Determine the [x, y] coordinate at the center of the cell enclosing the given text.  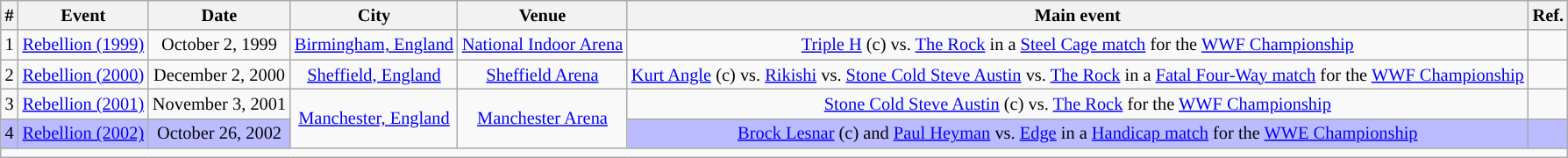
Ref. [1549, 15]
2 [10, 75]
National Indoor Arena [542, 45]
Main event [1078, 15]
City [374, 15]
Sheffield Arena [542, 75]
Rebellion (2002) [83, 133]
Rebellion (2000) [83, 75]
October 2, 1999 [219, 45]
Birmingham, England [374, 45]
Brock Lesnar (c) and Paul Heyman vs. Edge in a Handicap match for the WWE Championship [1078, 133]
3 [10, 104]
4 [10, 133]
1 [10, 45]
November 3, 2001 [219, 104]
Venue [542, 15]
Date [219, 15]
Stone Cold Steve Austin (c) vs. The Rock for the WWF Championship [1078, 104]
Rebellion (2001) [83, 104]
Event [83, 15]
October 26, 2002 [219, 133]
Manchester Arena [542, 118]
Triple H (c) vs. The Rock in a Steel Cage match for the WWF Championship [1078, 45]
December 2, 2000 [219, 75]
# [10, 15]
Manchester, England [374, 118]
Sheffield, England [374, 75]
Kurt Angle (c) vs. Rikishi vs. Stone Cold Steve Austin vs. The Rock in a Fatal Four-Way match for the WWF Championship [1078, 75]
Rebellion (1999) [83, 45]
